Capture the cell that displays the provided text and extract its [X, Y] central coordinate. 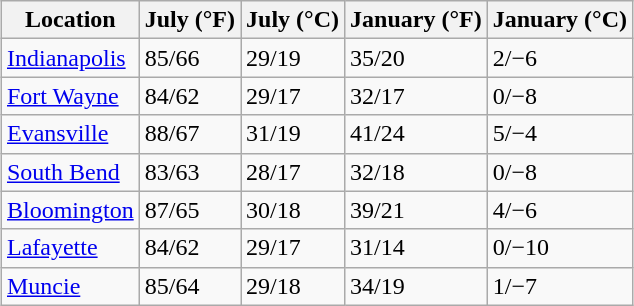
85/66 [190, 58]
January (°C) [560, 20]
88/67 [190, 134]
34/19 [416, 286]
Bloomington [70, 210]
2/−6 [560, 58]
41/24 [416, 134]
South Bend [70, 172]
0/−10 [560, 248]
83/63 [190, 172]
30/18 [293, 210]
29/19 [293, 58]
39/21 [416, 210]
Location [70, 20]
29/18 [293, 286]
4/−6 [560, 210]
28/17 [293, 172]
Lafayette [70, 248]
Muncie [70, 286]
July (°F) [190, 20]
July (°C) [293, 20]
Evansville [70, 134]
January (°F) [416, 20]
32/18 [416, 172]
35/20 [416, 58]
31/14 [416, 248]
Fort Wayne [70, 96]
1/−7 [560, 286]
Indianapolis [70, 58]
32/17 [416, 96]
31/19 [293, 134]
5/−4 [560, 134]
87/65 [190, 210]
85/64 [190, 286]
